Extract the [X, Y] coordinate from the center of the cell holding the provided text.  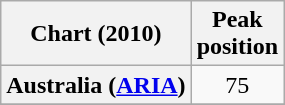
Australia (ARIA) [96, 85]
75 [237, 85]
Chart (2010) [96, 34]
Peakposition [237, 34]
